Output the [X, Y] coordinate of the center of the cell containing the given text.  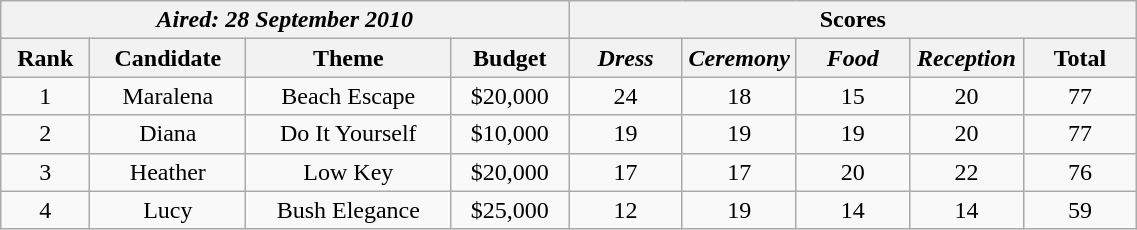
Lucy [168, 210]
Candidate [168, 58]
18 [739, 96]
Total [1080, 58]
Do It Yourself [348, 134]
59 [1080, 210]
2 [46, 134]
Maralena [168, 96]
Beach Escape [348, 96]
3 [46, 172]
Scores [853, 20]
12 [626, 210]
Dress [626, 58]
24 [626, 96]
Theme [348, 58]
22 [967, 172]
Rank [46, 58]
Bush Elegance [348, 210]
$10,000 [510, 134]
Budget [510, 58]
76 [1080, 172]
15 [853, 96]
Low Key [348, 172]
Ceremony [739, 58]
4 [46, 210]
Heather [168, 172]
$25,000 [510, 210]
Reception [967, 58]
Food [853, 58]
1 [46, 96]
Diana [168, 134]
Aired: 28 September 2010 [285, 20]
